Capture the cell that displays the provided text and extract its [x, y] central coordinate. 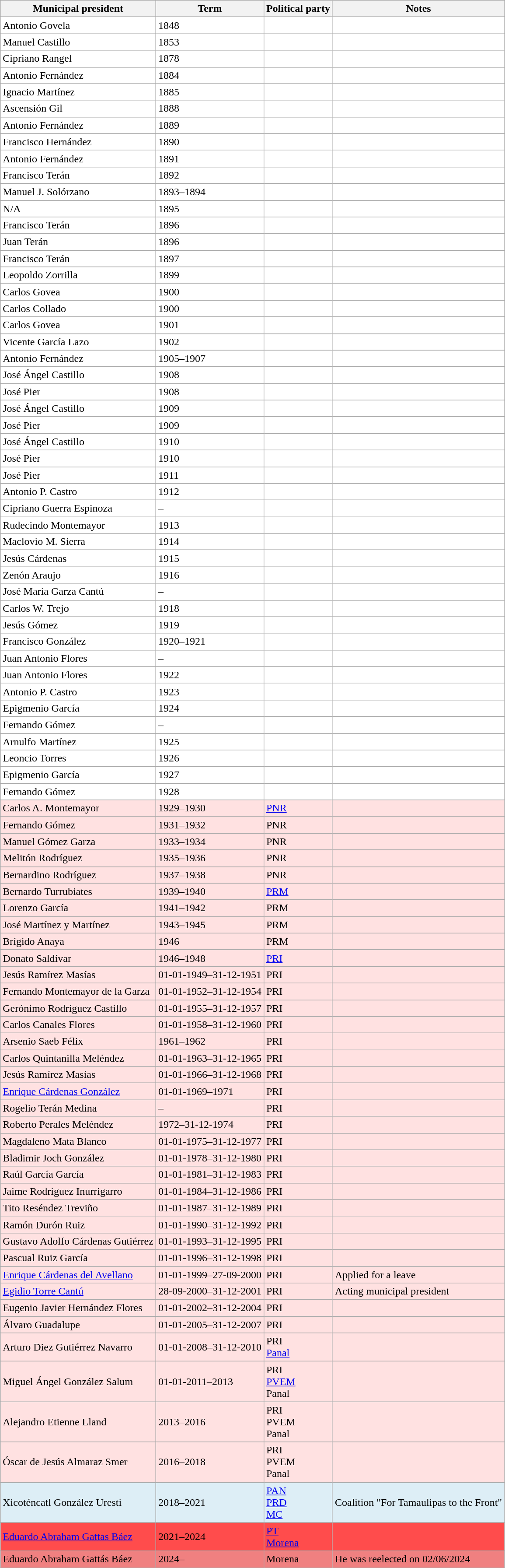
01-01-1987–31-12-1989 [210, 1208]
Eugenio Javier Hernández Flores [78, 1308]
PAN PRD MC [298, 1502]
Political party [298, 9]
2021–2024 [210, 1537]
1895 [210, 209]
Pascual Ruiz García [78, 1258]
1918 [210, 608]
1890 [210, 142]
Alejandro Etienne Lland [78, 1422]
1899 [210, 275]
01-01-1955–31-12-1957 [210, 1008]
Gustavo Adolfo Cárdenas Gutiérrez [78, 1241]
1927 [210, 775]
01-01-1999–27-09-2000 [210, 1275]
2018–2021 [210, 1502]
1893–1894 [210, 192]
He was reelected on 02/06/2024 [418, 1559]
1946–1948 [210, 958]
Miguel Ángel González Salum [78, 1382]
01-01-1990–31-12-1992 [210, 1224]
Arsenio Saeb Félix [78, 1042]
1889 [210, 125]
Eduardo Abraham Gattás Báez [78, 1559]
Jesús Cárdenas [78, 558]
01-01-2002–31-12-2004 [210, 1308]
Roberto Perales Meléndez [78, 1125]
Enrique Cárdenas del Avellano [78, 1275]
1911 [210, 475]
Egidio Torre Cantú [78, 1291]
1914 [210, 542]
Jaime Rodríguez Inurrigarro [78, 1191]
1939–1940 [210, 891]
Gerónimo Rodríguez Castillo [78, 1008]
1925 [210, 742]
PT Morena [298, 1537]
01-01-2008–31-12-2010 [210, 1347]
01-01-2011–2013 [210, 1382]
1972–31-12-1974 [210, 1125]
1853 [210, 42]
Ramón Durón Ruiz [78, 1224]
01-01-1978–31-12-1980 [210, 1158]
1885 [210, 92]
N/A [78, 209]
01-01-1969–1971 [210, 1091]
1935–1936 [210, 858]
Carlos W. Trejo [78, 608]
01-01-2005–31-12-2007 [210, 1325]
Coalition "For Tamaulipas to the Front" [418, 1502]
Brígido Anaya [78, 941]
Juan Terán [78, 242]
Óscar de Jesús Almaraz Smer [78, 1462]
Rudecindo Montemayor [78, 525]
1897 [210, 259]
Cipriano Rangel [78, 59]
José María Garza Cantú [78, 592]
01-01-1966–31-12-1968 [210, 1075]
01-01-1949–31-12-1951 [210, 975]
Arnulfo Martínez [78, 742]
1901 [210, 325]
1961–1962 [210, 1042]
Leopoldo Zorrilla [78, 275]
1933–1934 [210, 842]
Ignacio Martínez [78, 92]
Manuel Gómez Garza [78, 842]
01-01-1993–31-12-1995 [210, 1241]
1848 [210, 25]
Carlos Canales Flores [78, 1025]
28-09-2000–31-12-2001 [210, 1291]
Magdaleno Mata Blanco [78, 1141]
Xicoténcatl González Uresti [78, 1502]
01-01-1952–31-12-1954 [210, 991]
1892 [210, 175]
2024– [210, 1559]
Jesús Gómez [78, 625]
1931–1932 [210, 825]
Arturo Diez Gutiérrez Navarro [78, 1347]
1929–1930 [210, 808]
01-01-1975–31-12-1977 [210, 1141]
Vicente García Lazo [78, 342]
Francisco González [78, 642]
Bernardino Rodríguez [78, 875]
Fernando Montemayor de la Garza [78, 991]
Rogelio Terán Medina [78, 1108]
1941–1942 [210, 908]
Bernardo Turrubiates [78, 891]
Francisco Hernández [78, 142]
1913 [210, 525]
Manuel Castillo [78, 42]
1891 [210, 158]
1937–1938 [210, 875]
Morena [298, 1559]
01-01-1963–31-12-1965 [210, 1058]
1920–1921 [210, 642]
1928 [210, 792]
Álvaro Guadalupe [78, 1325]
01-01-1981–31-12-1983 [210, 1175]
2016–2018 [210, 1462]
1884 [210, 75]
Manuel J. Solórzano [78, 192]
Term [210, 9]
1915 [210, 558]
1919 [210, 625]
1878 [210, 59]
PRI Panal [298, 1347]
Eduardo Abraham Gattas Báez [78, 1537]
1905–1907 [210, 358]
Carlos Quintanilla Meléndez [78, 1058]
1926 [210, 758]
1902 [210, 342]
Melitón Rodríguez [78, 858]
Donato Saldívar [78, 958]
1922 [210, 675]
Zenón Araujo [78, 575]
José Martínez y Martínez [78, 925]
Lorenzo García [78, 908]
Raúl García García [78, 1175]
1924 [210, 708]
2013–2016 [210, 1422]
Cipriano Guerra Espinoza [78, 509]
Applied for a leave [418, 1275]
1888 [210, 109]
1946 [210, 941]
01-01-1958–31-12-1960 [210, 1025]
1916 [210, 575]
01-01-1996–31-12-1998 [210, 1258]
Leoncio Torres [78, 758]
Bladimir Joch González [78, 1158]
Enrique Cárdenas González [78, 1091]
1943–1945 [210, 925]
Municipal president [78, 9]
Tito Reséndez Treviño [78, 1208]
Acting municipal president [418, 1291]
Ascensión Gil [78, 109]
Antonio Govela [78, 25]
Carlos A. Montemayor [78, 808]
Notes [418, 9]
01-01-1984–31-12-1986 [210, 1191]
1923 [210, 691]
Carlos Collado [78, 309]
Maclovio M. Sierra [78, 542]
1912 [210, 492]
